Return (X, Y) of the center of cell containing provided text 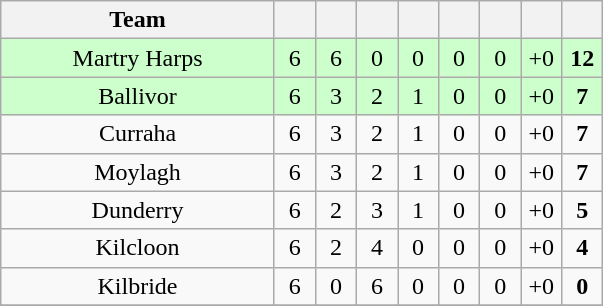
Curraha (138, 134)
Kilcloon (138, 248)
Martry Harps (138, 58)
Team (138, 20)
5 (582, 210)
Dunderry (138, 210)
Kilbride (138, 286)
Moylagh (138, 172)
12 (582, 58)
Ballivor (138, 96)
